Find where the given text appears and provide that cell's center as (X, Y) coordinate. 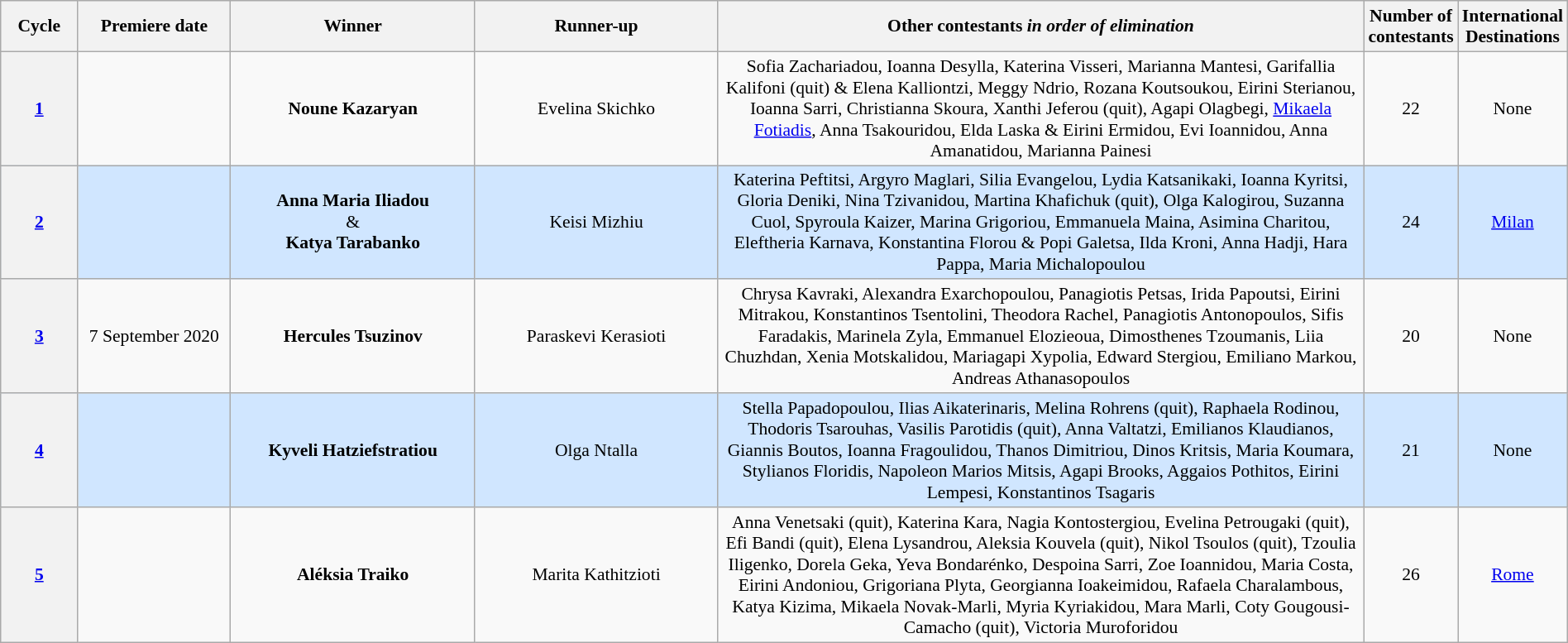
1 (40, 108)
Kyveli Hatziefstratiou (353, 450)
Anna Maria Iliadou & Katya Tarabanko (353, 223)
Premiere date (154, 26)
Keisi Mizhiu (595, 223)
5 (40, 574)
Marita Kathitzioti (595, 574)
24 (1411, 223)
Winner (353, 26)
7 September 2020 (154, 337)
Rome (1513, 574)
Cycle (40, 26)
Evelina Skichko (595, 108)
22 (1411, 108)
International Destinations (1513, 26)
20 (1411, 337)
3 (40, 337)
Olga Ntalla (595, 450)
Number of contestants (1411, 26)
26 (1411, 574)
Paraskevi Kerasioti (595, 337)
Other contestants in order of elimination (1041, 26)
Noune Kazaryan (353, 108)
Milan (1513, 223)
21 (1411, 450)
Runner-up (595, 26)
2 (40, 223)
4 (40, 450)
Hercules Tsuzinov (353, 337)
Aléksia Traiko (353, 574)
